Return the (x, y) coordinate for the center point of the cell that contains the specified text.  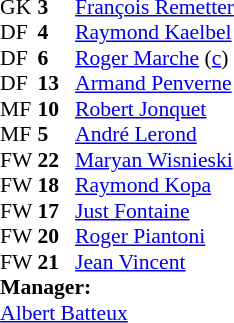
10 (57, 109)
4 (57, 33)
18 (57, 185)
22 (57, 160)
Raymond Kopa (154, 185)
Roger Piantoni (154, 237)
Robert Jonquet (154, 109)
17 (57, 211)
Roger Marche (c) (154, 58)
André Lerond (154, 135)
20 (57, 237)
Jean Vincent (154, 262)
Manager: (117, 287)
21 (57, 262)
13 (57, 83)
Just Fontaine (154, 211)
Armand Penverne (154, 83)
Maryan Wisnieski (154, 160)
5 (57, 135)
Raymond Kaelbel (154, 33)
6 (57, 58)
